Output the [x, y] coordinate of the center of the cell containing the given text.  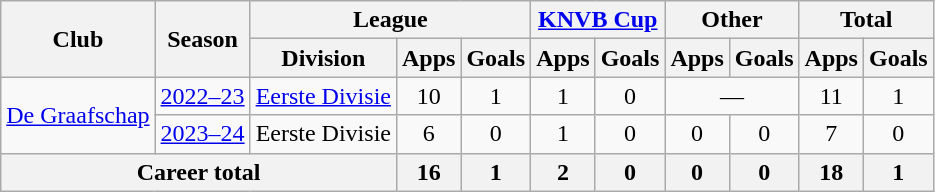
De Graafschap [78, 115]
6 [428, 134]
Season [202, 39]
2022–23 [202, 96]
— [732, 96]
10 [428, 96]
18 [831, 172]
Division [323, 58]
2 [563, 172]
16 [428, 172]
Club [78, 39]
7 [831, 134]
League [390, 20]
KNVB Cup [598, 20]
Total [866, 20]
11 [831, 96]
2023–24 [202, 134]
Other [732, 20]
Career total [199, 172]
